From the cell containing the given text, extract its center point as [x, y] coordinate. 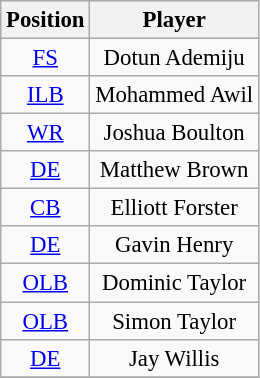
Joshua Boulton [174, 133]
Matthew Brown [174, 170]
Mohammed Awil [174, 95]
Gavin Henry [174, 245]
Dotun Ademiju [174, 58]
WR [46, 133]
FS [46, 58]
Simon Taylor [174, 321]
Jay Willis [174, 358]
Position [46, 20]
CB [46, 208]
ILB [46, 95]
Player [174, 20]
Elliott Forster [174, 208]
Dominic Taylor [174, 283]
